Identify which cell holds the provided text, then report its (x, y) central coordinate. 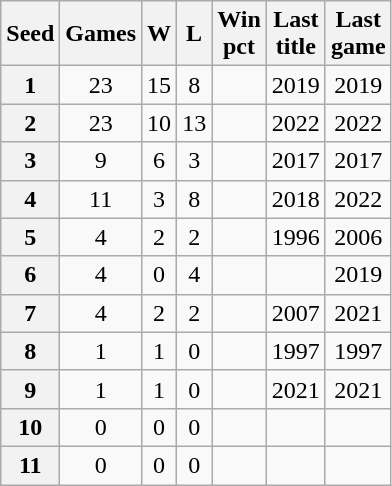
L (194, 34)
7 (30, 313)
2007 (296, 313)
13 (194, 123)
5 (30, 237)
W (160, 34)
1996 (296, 237)
Games (101, 34)
Winpct (240, 34)
Lastgame (358, 34)
2006 (358, 237)
15 (160, 85)
Lasttitle (296, 34)
2018 (296, 199)
Seed (30, 34)
